Capture the cell that displays the provided text and extract its (x, y) central coordinate. 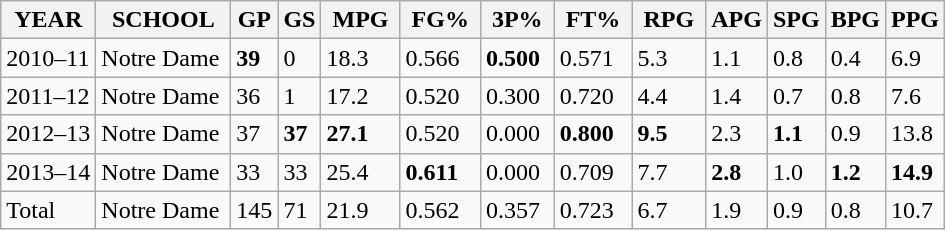
PPG (916, 20)
0.709 (593, 172)
Total (48, 210)
0 (300, 58)
SPG (796, 20)
0.562 (440, 210)
SCHOOL (164, 20)
2013–14 (48, 172)
145 (254, 210)
0.571 (593, 58)
3P% (517, 20)
13.8 (916, 134)
FG% (440, 20)
0.357 (517, 210)
FT% (593, 20)
71 (300, 210)
27.1 (360, 134)
7.6 (916, 96)
18.3 (360, 58)
1 (300, 96)
1.0 (796, 172)
7.7 (669, 172)
0.7 (796, 96)
14.9 (916, 172)
2010–11 (48, 58)
39 (254, 58)
25.4 (360, 172)
0.723 (593, 210)
MPG (360, 20)
1.9 (737, 210)
0.300 (517, 96)
GP (254, 20)
0.566 (440, 58)
APG (737, 20)
2011–12 (48, 96)
2.3 (737, 134)
BPG (855, 20)
1.4 (737, 96)
6.9 (916, 58)
4.4 (669, 96)
GS (300, 20)
17.2 (360, 96)
9.5 (669, 134)
2012–13 (48, 134)
5.3 (669, 58)
0.720 (593, 96)
YEAR (48, 20)
36 (254, 96)
1.2 (855, 172)
0.500 (517, 58)
10.7 (916, 210)
0.611 (440, 172)
21.9 (360, 210)
0.4 (855, 58)
2.8 (737, 172)
6.7 (669, 210)
0.800 (593, 134)
RPG (669, 20)
